Determine the [x, y] coordinate at the center of the cell enclosing the given text.  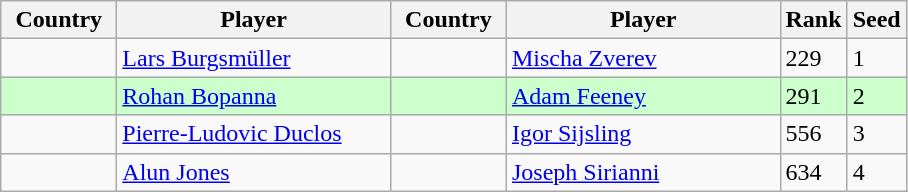
634 [814, 172]
556 [814, 134]
Alun Jones [254, 172]
Rank [814, 20]
Adam Feeney [643, 96]
Rohan Bopanna [254, 96]
229 [814, 58]
Lars Burgsmüller [254, 58]
3 [876, 134]
Mischa Zverev [643, 58]
Pierre-Ludovic Duclos [254, 134]
Joseph Sirianni [643, 172]
291 [814, 96]
4 [876, 172]
2 [876, 96]
1 [876, 58]
Igor Sijsling [643, 134]
Seed [876, 20]
